Output the (X, Y) coordinate of the center of the cell containing the given text.  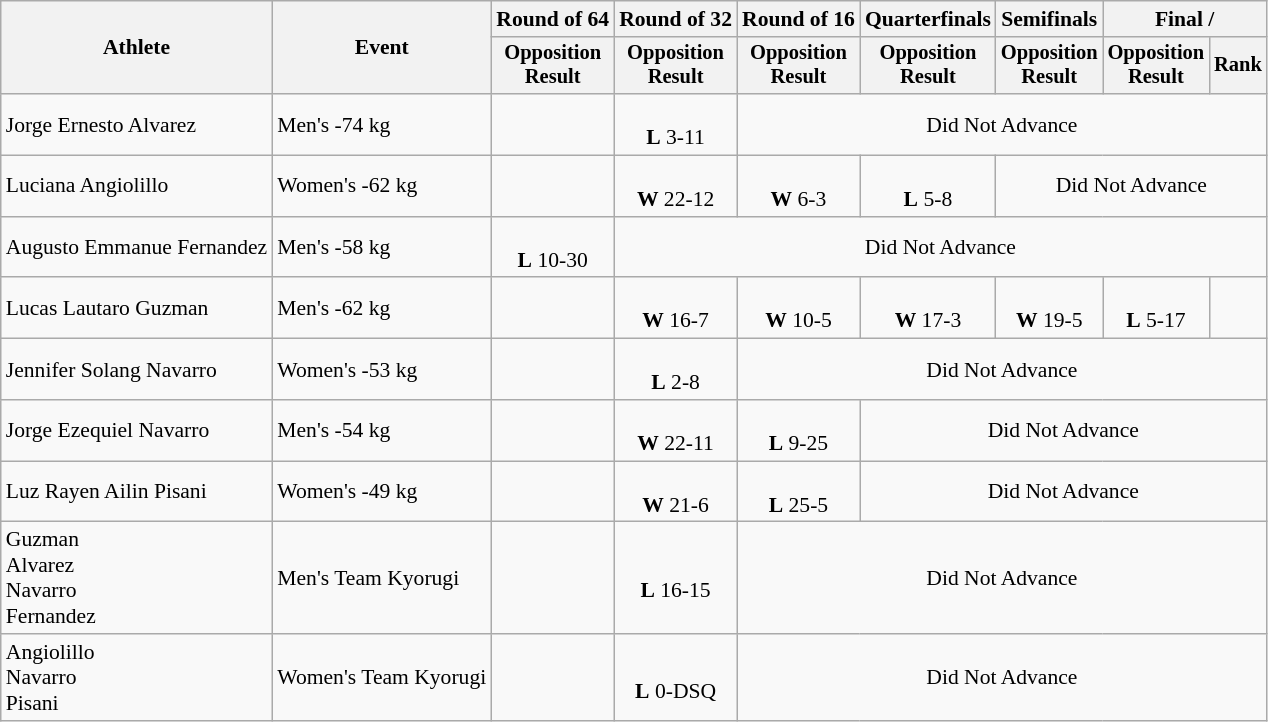
W 22-11 (676, 430)
Lucas Lautaro Guzman (137, 308)
L 5-8 (928, 186)
L 9-25 (798, 430)
Event (382, 48)
L 5-17 (1156, 308)
GuzmanAlvarezNavarroFernandez (137, 578)
Men's -54 kg (382, 430)
Jorge Ernesto Alvarez (137, 124)
Jorge Ezequiel Navarro (137, 430)
Men's -74 kg (382, 124)
W 6-3 (798, 186)
Semifinals (1050, 19)
W 21-6 (676, 492)
Athlete (137, 48)
Luciana Angiolillo (137, 186)
L 2-8 (676, 370)
W 16-7 (676, 308)
L 10-30 (552, 248)
L 25-5 (798, 492)
L 16-15 (676, 578)
Quarterfinals (928, 19)
Jennifer Solang Navarro (137, 370)
Round of 64 (552, 19)
Men's -58 kg (382, 248)
Round of 32 (676, 19)
Augusto Emmanue Fernandez (137, 248)
L 3-11 (676, 124)
Women's -62 kg (382, 186)
Men's -62 kg (382, 308)
Rank (1238, 66)
Women's Team Kyorugi (382, 678)
AngiolilloNavarroPisani (137, 678)
W 17-3 (928, 308)
Women's -53 kg (382, 370)
L 0-DSQ (676, 678)
Final / (1185, 19)
Women's -49 kg (382, 492)
Men's Team Kyorugi (382, 578)
W 10-5 (798, 308)
Luz Rayen Ailin Pisani (137, 492)
Round of 16 (798, 19)
W 22-12 (676, 186)
W 19-5 (1050, 308)
